Extract the [X, Y] coordinate from the center of the cell holding the provided text.  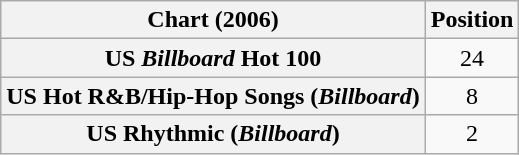
8 [472, 96]
US Rhythmic (Billboard) [213, 134]
24 [472, 58]
US Hot R&B/Hip-Hop Songs (Billboard) [213, 96]
2 [472, 134]
Position [472, 20]
Chart (2006) [213, 20]
US Billboard Hot 100 [213, 58]
